Capture the cell that displays the provided text and extract its [x, y] central coordinate. 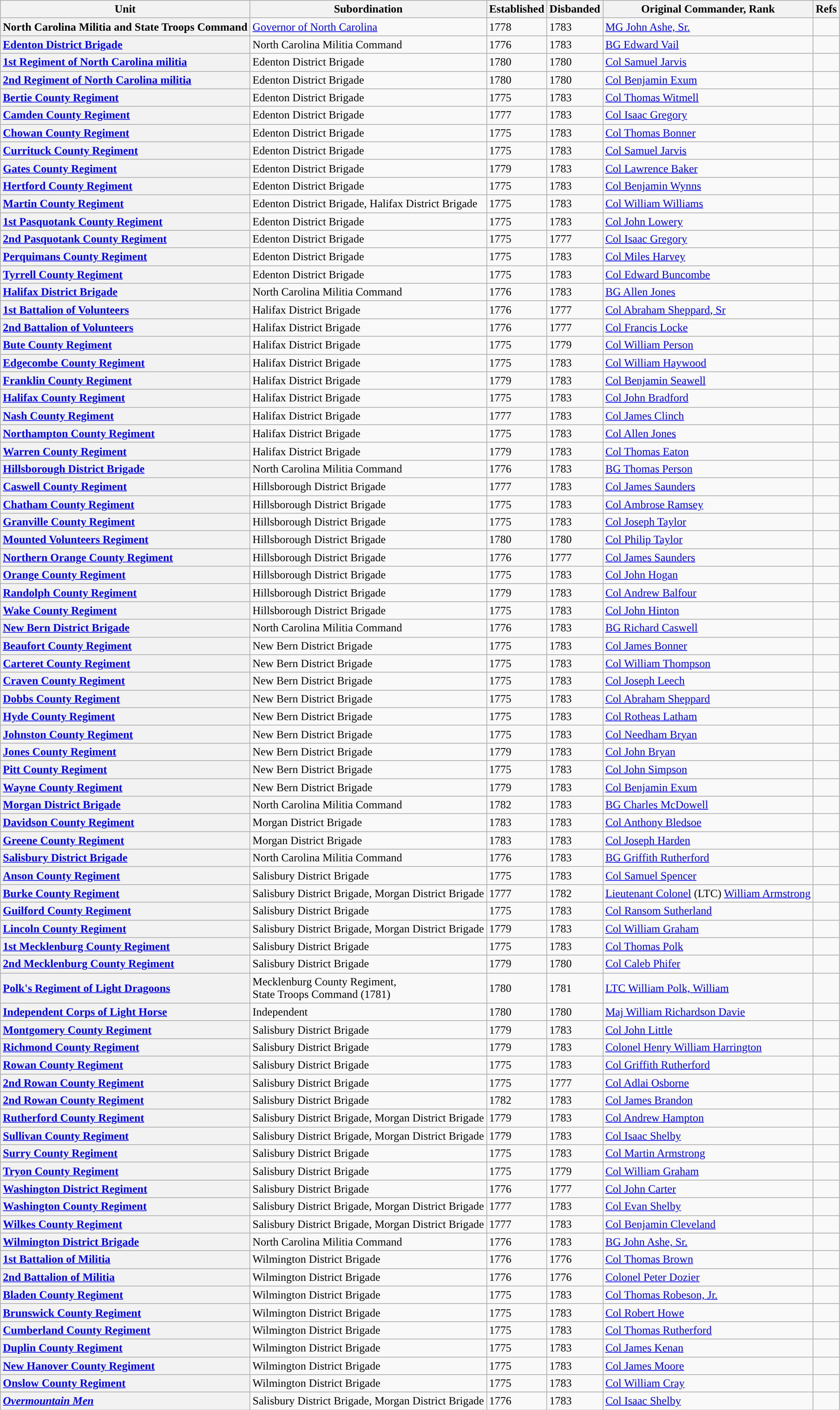
Col Thomas Witmell [708, 98]
Col James Kenan [708, 1348]
BG Griffith Rutherford [708, 858]
Hertford County Regiment [125, 186]
Tryon County Regiment [125, 1171]
Col Robert Howe [708, 1312]
Orange County Regiment [125, 575]
Col Adlai Osborne [708, 1083]
Mecklenburg County Regiment,State Troops Command (1781) [368, 988]
Col Philip Taylor [708, 540]
BG Thomas Person [708, 469]
Col Ransom Sutherland [708, 911]
Northern Orange County Regiment [125, 557]
LTC William Polk, William [708, 988]
Anson County Regiment [125, 876]
Surry County Regiment [125, 1154]
Col William Cray [708, 1384]
Jones County Regiment [125, 752]
Martin County Regiment [125, 203]
Col John Bradford [708, 398]
1st Pasquotank County Regiment [125, 222]
Col John Hinton [708, 610]
Col James Brandon [708, 1101]
Tyrrell County Regiment [125, 275]
Independent Corps of Light Horse [125, 1012]
BG John Ashe, Sr. [708, 1242]
Johnston County Regiment [125, 734]
BG Charles McDowell [708, 805]
Washington County Regiment [125, 1207]
Col Caleb Phifer [708, 964]
Col Edward Buncombe [708, 275]
Subordination [368, 9]
Independent [368, 1012]
BG Richard Caswell [708, 628]
Col Ambrose Ramsey [708, 504]
Col Joseph Leech [708, 681]
Col Andrew Balfour [708, 593]
Col Evan Shelby [708, 1207]
Col Anthony Bledsoe [708, 823]
Col James Clinch [708, 416]
Burke County Regiment [125, 893]
Beaufort County Regiment [125, 646]
1st Battalion of Militia [125, 1259]
Colonel Henry William Harrington [708, 1047]
Dobbs County Regiment [125, 699]
Col John Little [708, 1030]
Washington District Regiment [125, 1189]
2nd Regiment of North Carolina militia [125, 80]
Wake County Regiment [125, 610]
Warren County Regiment [125, 451]
Duplin County Regiment [125, 1348]
Onslow County Regiment [125, 1384]
Pitt County Regiment [125, 769]
Col Thomas Bonner [708, 133]
Colonel Peter Dozier [708, 1277]
Col John Lowery [708, 222]
Col Thomas Robeson, Jr. [708, 1295]
Col Abraham Sheppard, Sr [708, 310]
Col James Bonner [708, 646]
Col Thomas Polk [708, 946]
Franklin County Regiment [125, 380]
Lincoln County Regiment [125, 929]
Currituck County Regiment [125, 151]
Hyde County Regiment [125, 716]
1st Mecklenburg County Regiment [125, 946]
Overmountain Men [125, 1401]
Caswell County Regiment [125, 486]
Col John Simpson [708, 769]
Col William Thompson [708, 663]
Col William Person [708, 345]
Col Joseph Harden [708, 840]
Col Thomas Rutherford [708, 1330]
Nash County Regiment [125, 416]
Davidson County Regiment [125, 823]
2nd Pasquotank County Regiment [125, 239]
Col Rotheas Latham [708, 716]
1778 [517, 27]
Perquimans County Regiment [125, 257]
Col William Williams [708, 203]
1st Battalion of Volunteers [125, 310]
Edenton District Brigade, Halifax District Brigade [368, 203]
Col Andrew Hampton [708, 1118]
2nd Mecklenburg County Regiment [125, 964]
Col Francis Locke [708, 328]
Col Allen Jones [708, 433]
Col Joseph Taylor [708, 522]
Halifax County Regiment [125, 398]
Wilkes County Regiment [125, 1224]
Edgecombe County Regiment [125, 363]
North Carolina Militia and State Troops Command [125, 27]
Camden County Regiment [125, 115]
Col John Bryan [708, 752]
Col Benjamin Cleveland [708, 1224]
Northampton County Regiment [125, 433]
Rutherford County Regiment [125, 1118]
Brunswick County Regiment [125, 1312]
Chatham County Regiment [125, 504]
Col Benjamin Wynns [708, 186]
Col Griffith Rutherford [708, 1065]
Bertie County Regiment [125, 98]
1781 [575, 988]
Guilford County Regiment [125, 911]
Col James Moore [708, 1365]
Sullivan County Regiment [125, 1136]
Col Samuel Spencer [708, 876]
Granville County Regiment [125, 522]
Col Thomas Eaton [708, 451]
2nd Battalion of Volunteers [125, 328]
BG Allen Jones [708, 292]
New Hanover County Regiment [125, 1365]
Rowan County Regiment [125, 1065]
Mounted Volunteers Regiment [125, 540]
Wayne County Regiment [125, 787]
Montgomery County Regiment [125, 1030]
Established [517, 9]
Col John Hogan [708, 575]
Maj William Richardson Davie [708, 1012]
Lieutenant Colonel (LTC) William Armstrong [708, 893]
Cumberland County Regiment [125, 1330]
Greene County Regiment [125, 840]
MG John Ashe, Sr. [708, 27]
1st Regiment of North Carolina militia [125, 62]
Original Commander, Rank [708, 9]
Polk's Regiment of Light Dragoons [125, 988]
Col Abraham Sheppard [708, 699]
Gates County Regiment [125, 168]
Carteret County Regiment [125, 663]
Governor of North Carolina [368, 27]
Randolph County Regiment [125, 593]
Col Lawrence Baker [708, 168]
Bute County Regiment [125, 345]
2nd Battalion of Militia [125, 1277]
Col Needham Bryan [708, 734]
Col William Haywood [708, 363]
Col Benjamin Seawell [708, 380]
Disbanded [575, 9]
Col Martin Armstrong [708, 1154]
BG Edward Vail [708, 45]
Bladen County Regiment [125, 1295]
Chowan County Regiment [125, 133]
Col John Carter [708, 1189]
Unit [125, 9]
Col Thomas Brown [708, 1259]
Richmond County Regiment [125, 1047]
Refs [826, 9]
Col Miles Harvey [708, 257]
Craven County Regiment [125, 681]
